Output the (x, y) coordinate of the center of the cell containing the given text.  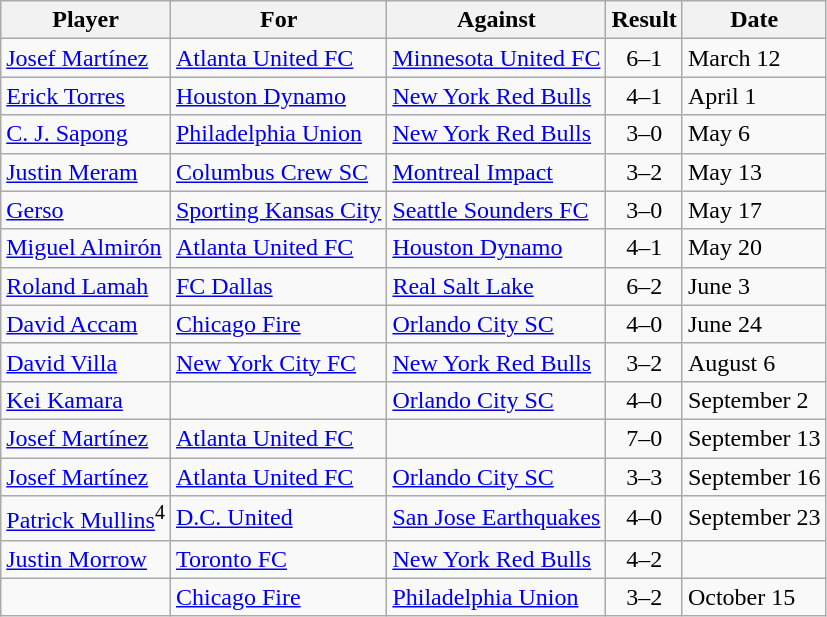
June 3 (754, 286)
D.C. United (278, 518)
David Villa (86, 362)
June 24 (754, 324)
Seattle Sounders FC (496, 210)
May 20 (754, 248)
4–2 (644, 559)
May 17 (754, 210)
September 13 (754, 438)
Result (644, 20)
New York City FC (278, 362)
For (278, 20)
October 15 (754, 597)
May 6 (754, 134)
Roland Lamah (86, 286)
September 23 (754, 518)
3–3 (644, 477)
Kei Kamara (86, 400)
August 6 (754, 362)
May 13 (754, 172)
Player (86, 20)
Toronto FC (278, 559)
Columbus Crew SC (278, 172)
Sporting Kansas City (278, 210)
FC Dallas (278, 286)
6–2 (644, 286)
Patrick Mullins4 (86, 518)
C. J. Sapong (86, 134)
Minnesota United FC (496, 58)
Against (496, 20)
6–1 (644, 58)
March 12 (754, 58)
Miguel Almirón (86, 248)
Erick Torres (86, 96)
September 2 (754, 400)
Date (754, 20)
Real Salt Lake (496, 286)
David Accam (86, 324)
Montreal Impact (496, 172)
Justin Meram (86, 172)
Gerso (86, 210)
Justin Morrow (86, 559)
September 16 (754, 477)
San Jose Earthquakes (496, 518)
April 1 (754, 96)
7–0 (644, 438)
